Provide the (x, y) coordinate of the cell's center where the given text is located.  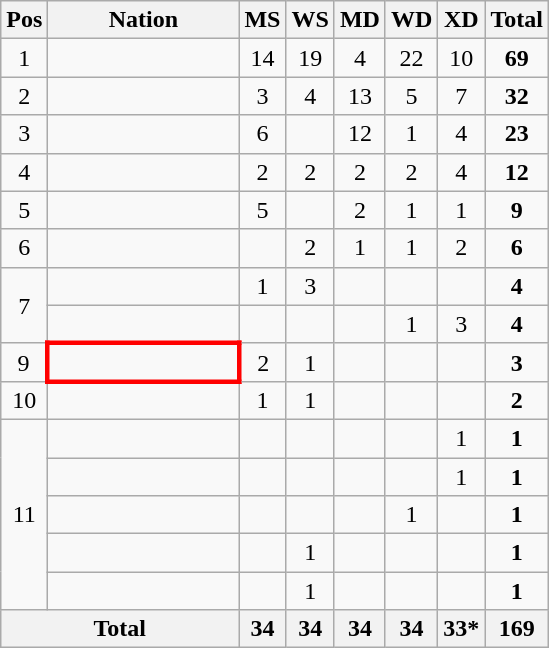
Pos (24, 20)
Nation (144, 20)
33* (462, 629)
14 (262, 58)
MD (360, 20)
19 (310, 58)
32 (517, 96)
XD (462, 20)
23 (517, 134)
69 (517, 58)
WD (411, 20)
MS (262, 20)
22 (411, 58)
WS (310, 20)
11 (24, 514)
13 (360, 96)
169 (517, 629)
